Identify which cell holds the provided text, then report its [X, Y] central coordinate. 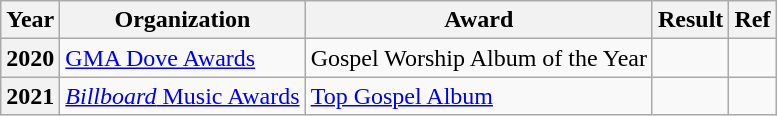
Billboard Music Awards [182, 96]
Organization [182, 20]
Result [690, 20]
GMA Dove Awards [182, 58]
Top Gospel Album [478, 96]
2021 [30, 96]
Year [30, 20]
Ref [752, 20]
2020 [30, 58]
Award [478, 20]
Gospel Worship Album of the Year [478, 58]
